Locate the cell with the specified text and output its (X, Y) center coordinate. 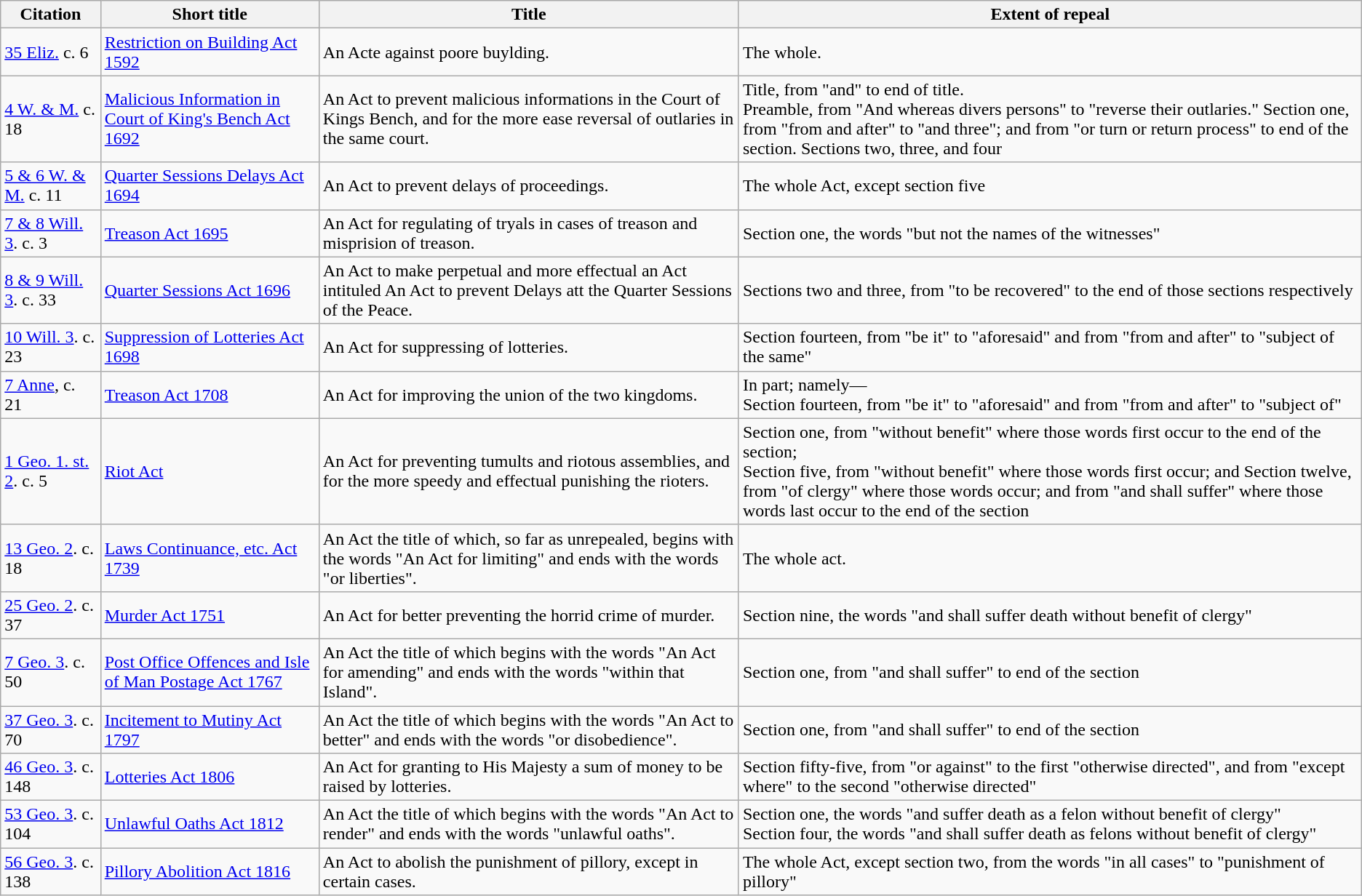
13 Geo. 2. c. 18 (51, 558)
Treason Act 1708 (210, 394)
7 Geo. 3. c. 50 (51, 672)
Restriction on Building Act 1592 (210, 52)
Lotteries Act 1806 (210, 777)
The whole act. (1050, 558)
37 Geo. 3. c. 70 (51, 729)
An Act for regulating of tryals in cases of treason and misprision of treason. (528, 233)
56 Geo. 3. c. 138 (51, 871)
An Acte against poore buylding. (528, 52)
An Act to abolish the punishment of pillory, except in certain cases. (528, 871)
Laws Continuance, etc. Act 1739 (210, 558)
Extent of repeal (1050, 15)
Sections two and three, from "to be recovered" to the end of those sections respectively (1050, 290)
46 Geo. 3. c. 148 (51, 777)
Section one, the words "but not the names of the witnesses" (1050, 233)
53 Geo. 3. c. 104 (51, 825)
7 & 8 Will. 3. c. 3 (51, 233)
7 Anne, c. 21 (51, 394)
The whole Act, except section five (1050, 186)
An Act for preventing tumults and riotous assemblies, and for the more speedy and effectual punishing the rioters. (528, 471)
Murder Act 1751 (210, 615)
8 & 9 Will. 3. c. 33 (51, 290)
Title (528, 15)
An Act for granting to His Majesty a sum of money to be raised by lotteries. (528, 777)
Suppression of Lotteries Act 1698 (210, 348)
An Act to make perpetual and more effectual an Act intituled An Act to prevent Delays att the Quarter Sessions of the Peace. (528, 290)
An Act to prevent malicious informations in the Court of Kings Bench, and for the more ease reversal of outlaries in the same court. (528, 119)
10 Will. 3. c. 23 (51, 348)
Post Office Offences and Isle of Man Postage Act 1767 (210, 672)
Riot Act (210, 471)
Citation (51, 15)
An Act for suppressing of lotteries. (528, 348)
An Act the title of which begins with the words "An Act for amending" and ends with the words "within that Island". (528, 672)
35 Eliz. c. 6 (51, 52)
The whole Act, except section two, from the words "in all cases" to "punishment of pillory" (1050, 871)
Section nine, the words "and shall suffer death without benefit of clergy" (1050, 615)
An Act the title of which, so far as unrepealed, begins with the words "An Act for limiting" and ends with the words "or liberties". (528, 558)
Quarter Sessions Delays Act 1694 (210, 186)
5 & 6 W. & M. c. 11 (51, 186)
25 Geo. 2. c. 37 (51, 615)
Malicious Information in Court of King's Bench Act 1692 (210, 119)
Section fourteen, from "be it" to "aforesaid" and from "from and after" to "subject of the same" (1050, 348)
1 Geo. 1. st. 2. c. 5 (51, 471)
Unlawful Oaths Act 1812 (210, 825)
An Act to prevent delays of proceedings. (528, 186)
The whole. (1050, 52)
Incitement to Mutiny Act 1797 (210, 729)
Short title (210, 15)
In part; namely—Section fourteen, from "be it" to "aforesaid" and from "from and after" to "subject of" (1050, 394)
Section fifty-five, from "or against" to the first "otherwise directed", and from "except where" to the second "otherwise directed" (1050, 777)
Pillory Abolition Act 1816 (210, 871)
An Act the title of which begins with the words "An Act to better" and ends with the words "or disobedience". (528, 729)
Quarter Sessions Act 1696 (210, 290)
An Act for better preventing the horrid crime of murder. (528, 615)
An Act for improving the union of the two kingdoms. (528, 394)
4 W. & M. c. 18 (51, 119)
Treason Act 1695 (210, 233)
An Act the title of which begins with the words "An Act to render" and ends with the words "unlawful oaths". (528, 825)
